Search for the cell housing the specified text and yield its [X, Y] center coordinate. 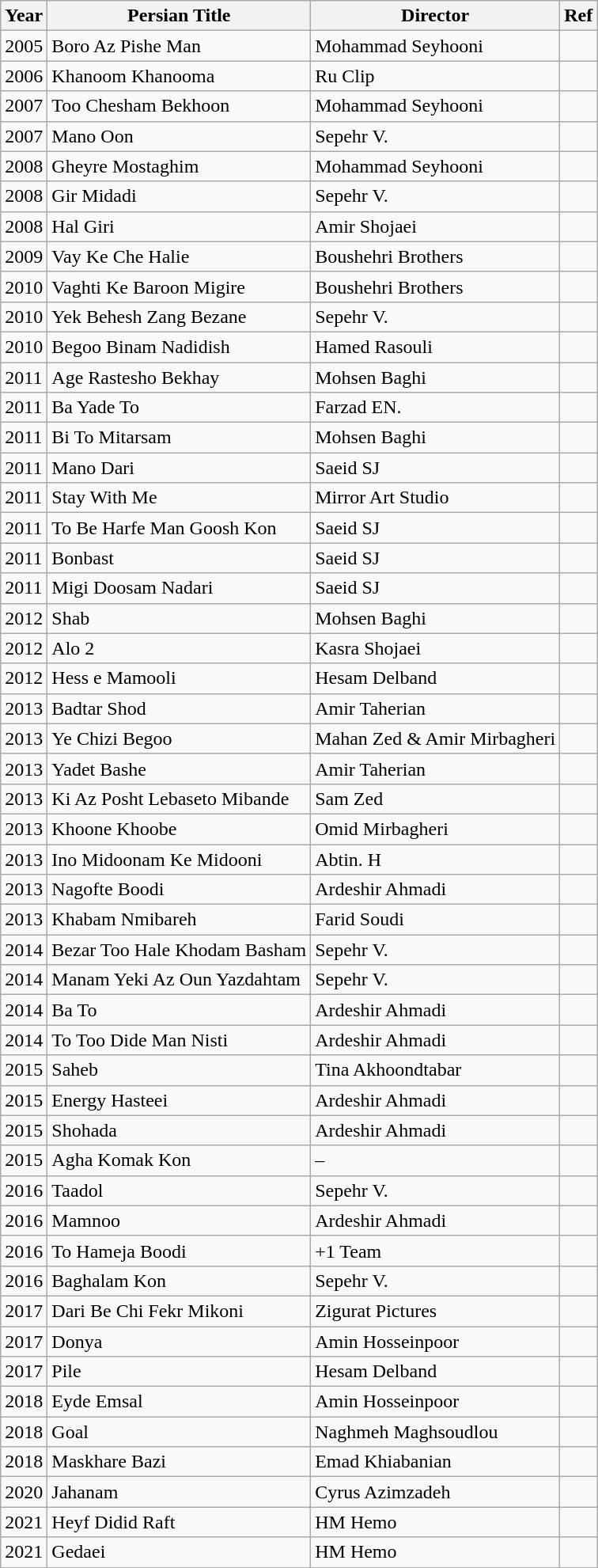
Tina Akhoondtabar [435, 1070]
To Too Dide Man Nisti [179, 1040]
2005 [24, 46]
Sam Zed [435, 799]
Amir Shojaei [435, 226]
Hess e Mamooli [179, 678]
Ba Yade To [179, 408]
Ino Midoonam Ke Midooni [179, 859]
Mirror Art Studio [435, 498]
To Hameja Boodi [179, 1251]
Ref [579, 16]
Emad Khiabanian [435, 1462]
+1 Team [435, 1251]
Cyrus Azimzadeh [435, 1492]
Energy Hasteei [179, 1100]
Bonbast [179, 558]
Hal Giri [179, 226]
Yadet Bashe [179, 769]
Saheb [179, 1070]
Vaghti Ke Baroon Migire [179, 287]
Stay With Me [179, 498]
Bezar Too Hale Khodam Basham [179, 950]
Farzad EN. [435, 408]
Kasra Shojaei [435, 648]
Boro Az Pishe Man [179, 46]
Pile [179, 1372]
To Be Harfe Man Goosh Kon [179, 528]
Farid Soudi [435, 920]
Abtin. H [435, 859]
Nagofte Boodi [179, 890]
Mano Dari [179, 468]
Director [435, 16]
– [435, 1160]
Gir Midadi [179, 196]
Year [24, 16]
Too Chesham Bekhoon [179, 106]
Gedaei [179, 1552]
Migi Doosam Nadari [179, 588]
Ye Chizi Begoo [179, 738]
Khabam Nmibareh [179, 920]
Ki Az Posht Lebaseto Mibande [179, 799]
Donya [179, 1342]
Taadol [179, 1190]
Omid Mirbagheri [435, 829]
Alo 2 [179, 648]
Age Rastesho Bekhay [179, 378]
Naghmeh Maghsoudlou [435, 1432]
Goal [179, 1432]
Dari Be Chi Fekr Mikoni [179, 1311]
2020 [24, 1492]
Khoone Khoobe [179, 829]
Hamed Rasouli [435, 347]
Heyf Didid Raft [179, 1522]
Zigurat Pictures [435, 1311]
Gheyre Mostaghim [179, 166]
Manam Yeki Az Oun Yazdahtam [179, 980]
Maskhare Bazi [179, 1462]
Baghalam Kon [179, 1281]
2006 [24, 76]
2009 [24, 256]
Eyde Emsal [179, 1402]
Mamnoo [179, 1221]
Khanoom Khanooma [179, 76]
Mahan Zed & Amir Mirbagheri [435, 738]
Shab [179, 618]
Mano Oon [179, 136]
Vay Ke Che Halie [179, 256]
Bi To Mitarsam [179, 438]
Shohada [179, 1130]
Begoo Binam Nadidish [179, 347]
Ba To [179, 1010]
Agha Komak Kon [179, 1160]
Persian Title [179, 16]
Ru Clip [435, 76]
Badtar Shod [179, 708]
Yek Behesh Zang Bezane [179, 317]
Jahanam [179, 1492]
